Detect which cell encompasses the target text, then output its [X, Y] center coordinate. 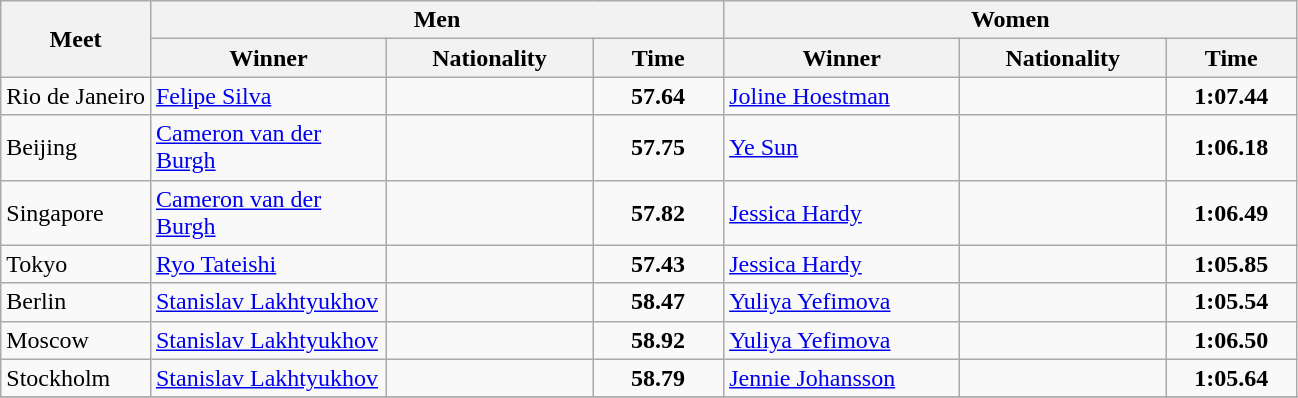
Rio de Janeiro [76, 96]
Joline Hoestman [842, 96]
Stockholm [76, 378]
58.79 [658, 378]
57.64 [658, 96]
Moscow [76, 340]
Jennie Johansson [842, 378]
1:05.85 [1232, 264]
Men [436, 20]
57.75 [658, 148]
58.47 [658, 302]
58.92 [658, 340]
Meet [76, 39]
57.43 [658, 264]
Ryo Tateishi [268, 264]
Tokyo [76, 264]
1:06.49 [1232, 212]
1:05.54 [1232, 302]
1:05.64 [1232, 378]
57.82 [658, 212]
Berlin [76, 302]
1:06.50 [1232, 340]
Women [1010, 20]
Ye Sun [842, 148]
1:07.44 [1232, 96]
Felipe Silva [268, 96]
Beijing [76, 148]
1:06.18 [1232, 148]
Singapore [76, 212]
